Determine the (X, Y) coordinate at the center of the cell enclosing the given text.  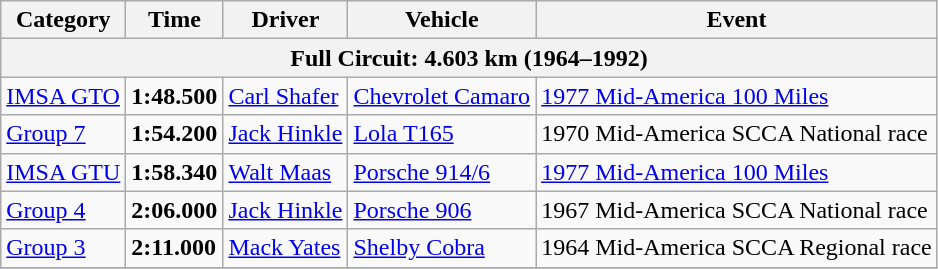
1:48.500 (174, 96)
2:11.000 (174, 248)
Walt Maas (286, 172)
1967 Mid-America SCCA National race (737, 210)
Porsche 906 (442, 210)
Driver (286, 20)
1964 Mid-America SCCA Regional race (737, 248)
1:54.200 (174, 134)
Group 7 (64, 134)
Chevrolet Camaro (442, 96)
Group 3 (64, 248)
Event (737, 20)
Shelby Cobra (442, 248)
Time (174, 20)
2:06.000 (174, 210)
Carl Shafer (286, 96)
IMSA GTU (64, 172)
1:58.340 (174, 172)
Porsche 914/6 (442, 172)
1970 Mid-America SCCA National race (737, 134)
Full Circuit: 4.603 km (1964–1992) (470, 58)
IMSA GTO (64, 96)
Group 4 (64, 210)
Vehicle (442, 20)
Mack Yates (286, 248)
Lola T165 (442, 134)
Category (64, 20)
